Identify which cell holds the provided text, then report its [x, y] central coordinate. 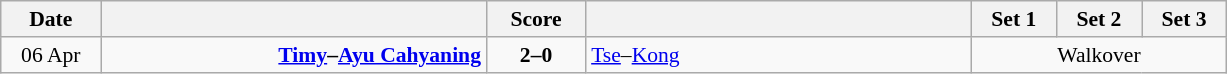
06 Apr [51, 55]
Set 3 [1184, 19]
Tse–Kong [778, 55]
Date [51, 19]
Walkover [1098, 55]
2–0 [536, 55]
Score [536, 19]
Timy–Ayu Cahyaning [294, 55]
Set 2 [1098, 19]
Set 1 [1014, 19]
